Determine the (x, y) coordinate at the center of the cell enclosing the given text.  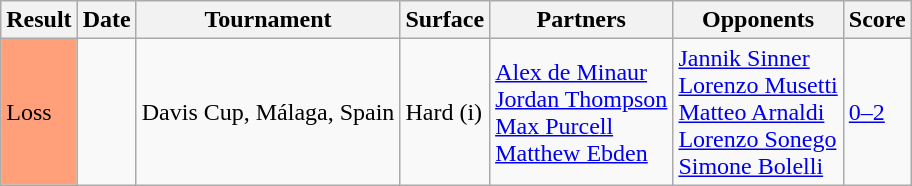
Jannik Sinner Lorenzo Musetti Matteo Arnaldi Lorenzo Sonego Simone Bolelli (758, 112)
Tournament (268, 20)
Date (106, 20)
Loss (39, 112)
Hard (i) (445, 112)
Opponents (758, 20)
Davis Cup, Málaga, Spain (268, 112)
Result (39, 20)
Score (877, 20)
Surface (445, 20)
Partners (582, 20)
0–2 (877, 112)
Alex de Minaur Jordan Thompson Max Purcell Matthew Ebden (582, 112)
